Find where the given text appears and provide that cell's center as [X, Y] coordinate. 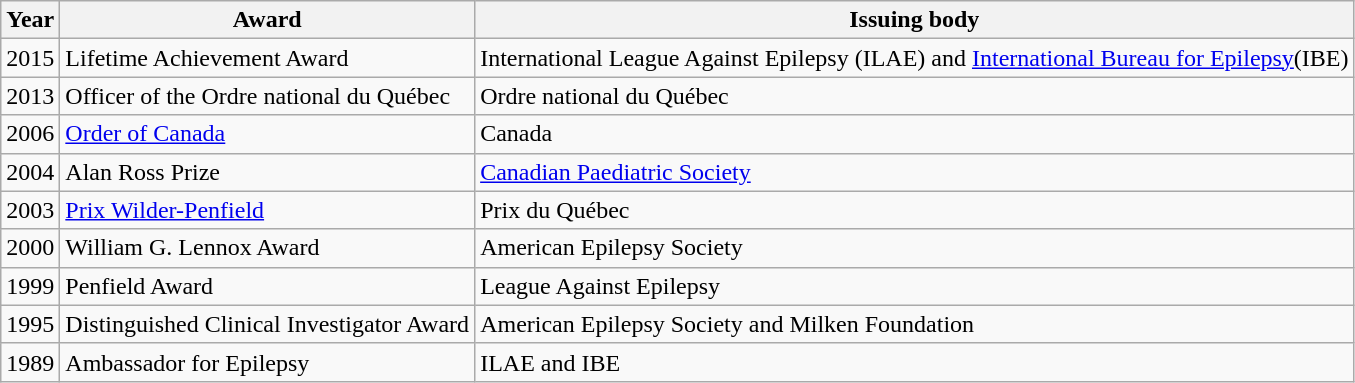
Prix du Québec [914, 210]
Officer of the Ordre national du Québec [268, 96]
Year [30, 20]
American Epilepsy Society [914, 248]
Award [268, 20]
2003 [30, 210]
William G. Lennox Award [268, 248]
Distinguished Clinical Investigator Award [268, 324]
Canada [914, 134]
Alan Ross Prize [268, 172]
ILAE and IBE [914, 362]
American Epilepsy Society and Milken Foundation [914, 324]
2000 [30, 248]
International League Against Epilepsy (ILAE) and International Bureau for Epilepsy(IBE) [914, 58]
1995 [30, 324]
Lifetime Achievement Award [268, 58]
Ambassador for Epilepsy [268, 362]
Issuing body [914, 20]
2004 [30, 172]
2006 [30, 134]
Prix Wilder-Penfield [268, 210]
League Against Epilepsy [914, 286]
2013 [30, 96]
2015 [30, 58]
Canadian Paediatric Society [914, 172]
1989 [30, 362]
1999 [30, 286]
Order of Canada [268, 134]
Penfield Award [268, 286]
Ordre national du Québec [914, 96]
